From the cell containing the given text, extract its center point as [X, Y] coordinate. 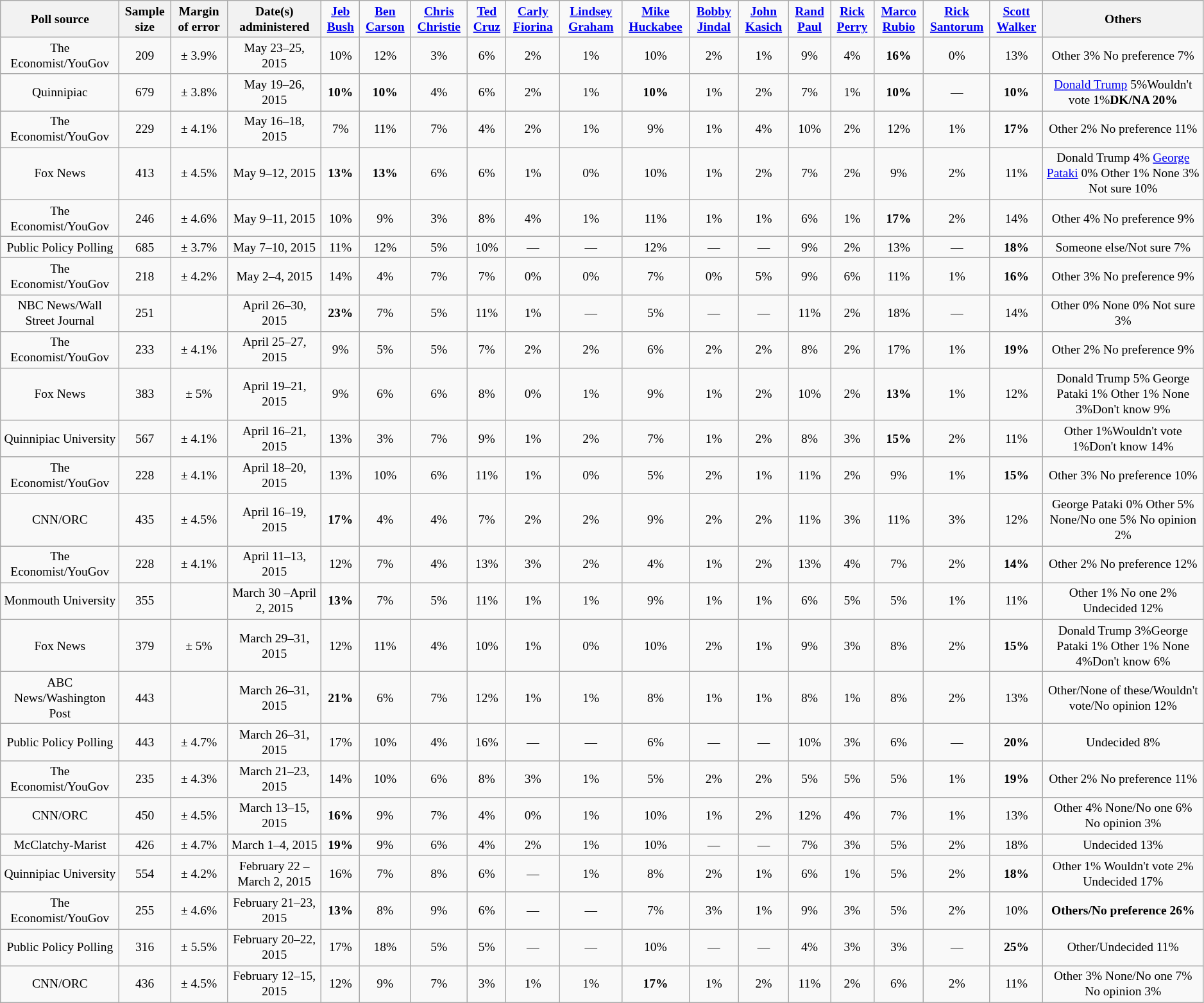
Date(s) administered [275, 19]
Donald Trump 5%Wouldn't vote 1%DK/NA 20% [1123, 92]
235 [145, 779]
May 9–12, 2015 [275, 173]
Carly Fiorina [533, 19]
May 23–25, 2015 [275, 55]
209 [145, 55]
233 [145, 349]
February 22 –March 2, 2015 [275, 874]
426 [145, 844]
April 11–13, 2015 [275, 565]
February 21–23, 2015 [275, 910]
Monmouth University [60, 601]
March 30 –April 2, 2015 [275, 601]
± 3.7% [199, 246]
Other 4% None/No one 6% No opinion 3% [1123, 815]
246 [145, 218]
Ben Carson [385, 19]
April 18–20, 2015 [275, 475]
Mike Huckabee [656, 19]
± 3.9% [199, 55]
Other 3% No preference 10% [1123, 475]
Others/No preference 26% [1123, 910]
March 21–23, 2015 [275, 779]
± 3.8% [199, 92]
Ted Cruz [487, 19]
Rand Paul [810, 19]
Other 3% No preference 7% [1123, 55]
March 29–31, 2015 [275, 646]
255 [145, 910]
435 [145, 520]
George Pataki 0% Other 5% None/No one 5% No opinion 2% [1123, 520]
554 [145, 874]
Lindsey Graham [591, 19]
316 [145, 947]
Other 2% No preference 9% [1123, 349]
Someone else/Not sure 7% [1123, 246]
251 [145, 313]
218 [145, 276]
Undecided 8% [1123, 742]
Donald Trump 5% George Pataki 1% Other 1% None 3%Don't know 9% [1123, 394]
679 [145, 92]
Other/Undecided 11% [1123, 947]
379 [145, 646]
± 5.5% [199, 947]
Jeb Bush [341, 19]
Rick Perry [852, 19]
23% [341, 313]
436 [145, 984]
Chris Christie [439, 19]
May 2–4, 2015 [275, 276]
± 4.3% [199, 779]
Other 1% Wouldn't vote 2% Undecided 17% [1123, 874]
Other 1%Wouldn't vote 1%Don't know 14% [1123, 439]
25% [1016, 947]
April 16–21, 2015 [275, 439]
567 [145, 439]
20% [1016, 742]
Undecided 13% [1123, 844]
NBC News/Wall Street Journal [60, 313]
450 [145, 815]
Other 0% None 0% Not sure 3% [1123, 313]
Marco Rubio [899, 19]
Poll source [60, 19]
Others [1123, 19]
Scott Walker [1016, 19]
April 26–30, 2015 [275, 313]
April 19–21, 2015 [275, 394]
McClatchy-Marist [60, 844]
Sample size [145, 19]
March 13–15, 2015 [275, 815]
383 [145, 394]
May 16–18, 2015 [275, 130]
355 [145, 601]
Donald Trump 4% George Pataki 0% Other 1% None 3% Not sure 10% [1123, 173]
May 9–11, 2015 [275, 218]
Other/None of these/Wouldn't vote/No opinion 12% [1123, 698]
Rick Santorum [957, 19]
Donald Trump 3%George Pataki 1% Other 1% None 4%Don't know 6% [1123, 646]
ABC News/Washington Post [60, 698]
413 [145, 173]
Quinnipiac [60, 92]
Other 3% None/No one 7% No opinion 3% [1123, 984]
Bobby Jindal [713, 19]
April 25–27, 2015 [275, 349]
May 19–26, 2015 [275, 92]
March 1–4, 2015 [275, 844]
21% [341, 698]
April 16–19, 2015 [275, 520]
John Kasich [763, 19]
May 7–10, 2015 [275, 246]
Margin of error [199, 19]
Other 3% No preference 9% [1123, 276]
Other 1% No one 2% Undecided 12% [1123, 601]
685 [145, 246]
229 [145, 130]
February 12–15, 2015 [275, 984]
Other 4% No preference 9% [1123, 218]
February 20–22, 2015 [275, 947]
Other 2% No preference 12% [1123, 565]
